Identify which cell holds the provided text, then report its [x, y] central coordinate. 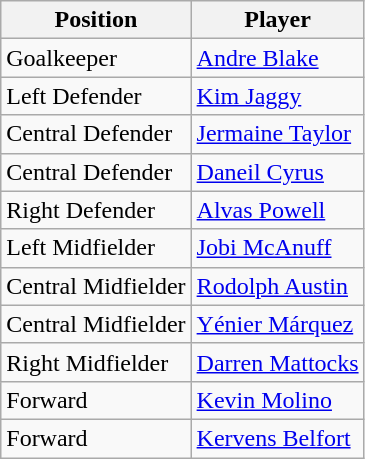
Left Defender [96, 96]
Left Midfielder [96, 248]
Rodolph Austin [278, 286]
Player [278, 20]
Andre Blake [278, 58]
Daneil Cyrus [278, 172]
Kervens Belfort [278, 438]
Darren Mattocks [278, 362]
Jobi McAnuff [278, 248]
Right Midfielder [96, 362]
Jermaine Taylor [278, 134]
Kevin Molino [278, 400]
Right Defender [96, 210]
Goalkeeper [96, 58]
Yénier Márquez [278, 324]
Alvas Powell [278, 210]
Kim Jaggy [278, 96]
Position [96, 20]
